Return the (x, y) coordinate for the center point of the cell that contains the specified text.  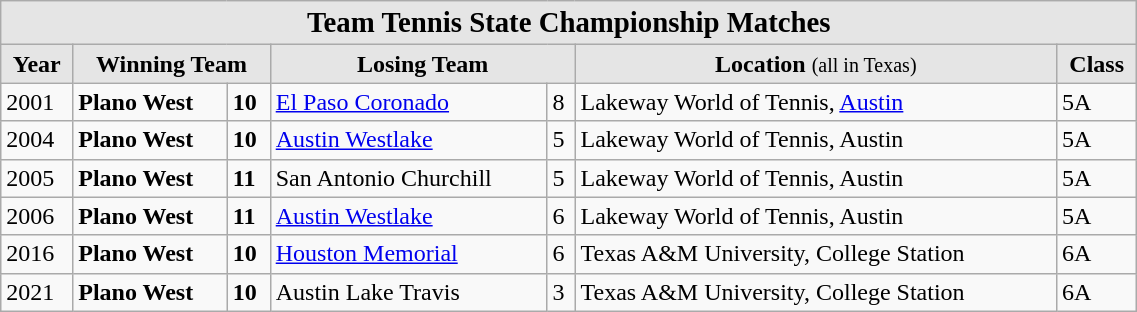
Year (37, 64)
2016 (37, 254)
El Paso Coronado (408, 102)
San Antonio Churchill (408, 178)
Austin Lake Travis (408, 292)
Class (1097, 64)
2004 (37, 140)
Losing Team (422, 64)
2021 (37, 292)
8 (561, 102)
2001 (37, 102)
Houston Memorial (408, 254)
3 (561, 292)
Location (all in Texas) (816, 64)
Team Tennis State Championship Matches (569, 23)
2005 (37, 178)
2006 (37, 216)
Winning Team (172, 64)
